Capture the cell that displays the provided text and extract its (X, Y) central coordinate. 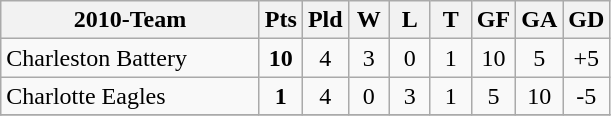
+5 (586, 58)
Charleston Battery (130, 58)
T (450, 20)
GD (586, 20)
-5 (586, 96)
W (368, 20)
L (410, 20)
Pts (280, 20)
Charlotte Eagles (130, 96)
2010-Team (130, 20)
GA (540, 20)
GF (493, 20)
Pld (325, 20)
